Identify which cell holds the provided text, then report its [X, Y] central coordinate. 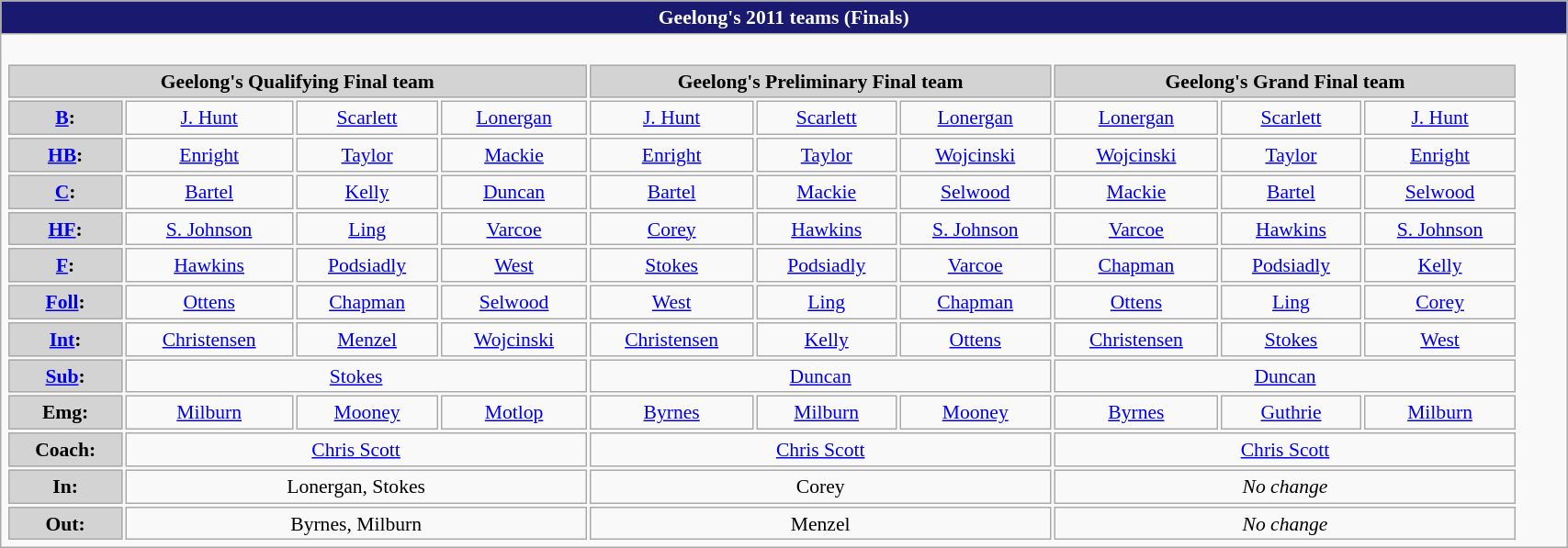
Geelong's Grand Final team [1286, 81]
Foll: [66, 303]
B: [66, 117]
Out: [66, 523]
Emg: [66, 413]
C: [66, 193]
Sub: [66, 376]
HB: [66, 156]
Geelong's 2011 teams (Finals) [784, 17]
Lonergan, Stokes [355, 486]
Coach: [66, 450]
Byrnes, Milburn [355, 523]
Motlop [513, 413]
Int: [66, 340]
In: [66, 486]
F: [66, 266]
Geelong's Preliminary Final team [821, 81]
HF: [66, 229]
Geelong's Qualifying Final team [298, 81]
Guthrie [1291, 413]
